Find where the given text appears and provide that cell's center as [X, Y] coordinate. 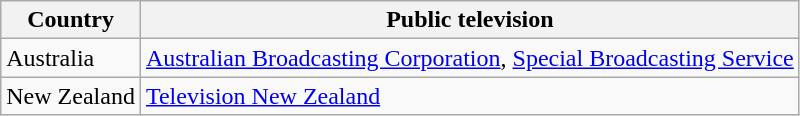
Country [71, 20]
New Zealand [71, 96]
Television New Zealand [470, 96]
Australian Broadcasting Corporation, Special Broadcasting Service [470, 58]
Australia [71, 58]
Public television [470, 20]
